Pinpoint the cell where the given text exists, returning its [X, Y] midpoint coordinate. 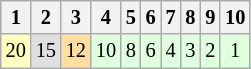
7 [171, 17]
20 [16, 51]
15 [46, 51]
9 [210, 17]
12 [76, 51]
5 [131, 17]
